Provide the [x, y] coordinate of the cell's center where the given text is located.  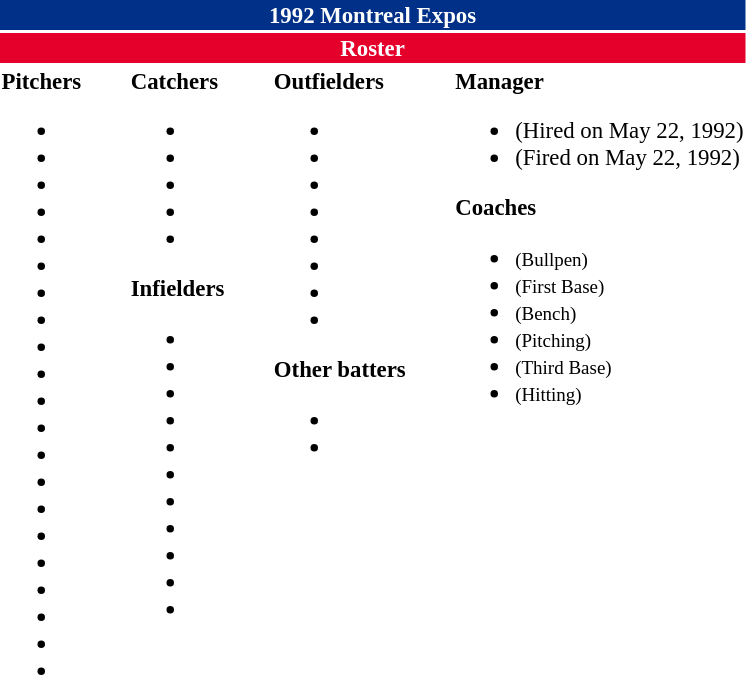
Roster [372, 48]
1992 Montreal Expos [372, 15]
